Extract the [X, Y] coordinate from the center of the cell holding the provided text.  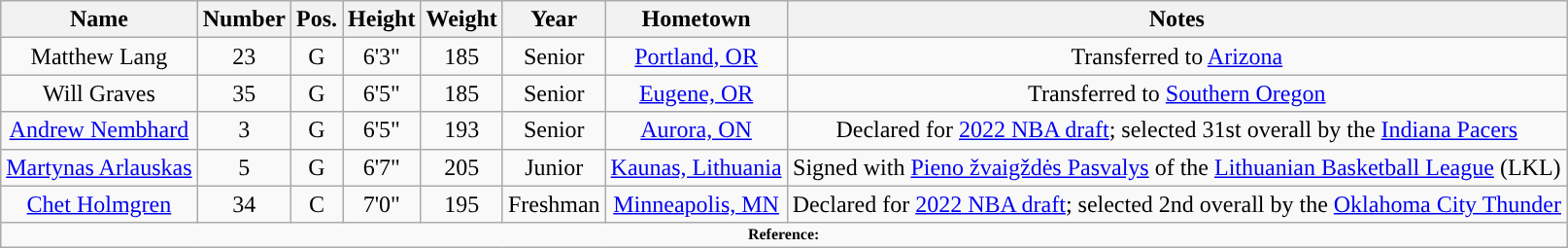
195 [461, 204]
Reference: [784, 234]
35 [244, 93]
Eugene, OR [696, 93]
Freshman [554, 204]
Declared for 2022 NBA draft; selected 2nd overall by the Oklahoma City Thunder [1176, 204]
Minneapolis, MN [696, 204]
Year [554, 19]
Portland, OR [696, 56]
3 [244, 130]
Martynas Arlauskas [99, 167]
Weight [461, 19]
6'3" [382, 56]
Chet Holmgren [99, 204]
Name [99, 19]
Signed with Pieno žvaigždės Pasvalys of the Lithuanian Basketball League (LKL) [1176, 167]
5 [244, 167]
7'0" [382, 204]
Transferred to Southern Oregon [1176, 93]
Height [382, 19]
Will Graves [99, 93]
Hometown [696, 19]
Andrew Nembhard [99, 130]
193 [461, 130]
Pos. [317, 19]
205 [461, 167]
Transferred to Arizona [1176, 56]
Declared for 2022 NBA draft; selected 31st overall by the Indiana Pacers [1176, 130]
Aurora, ON [696, 130]
6'7" [382, 167]
Matthew Lang [99, 56]
23 [244, 56]
Number [244, 19]
Kaunas, Lithuania [696, 167]
Notes [1176, 19]
C [317, 204]
34 [244, 204]
Junior [554, 167]
